Capture the cell that displays the provided text and extract its [x, y] central coordinate. 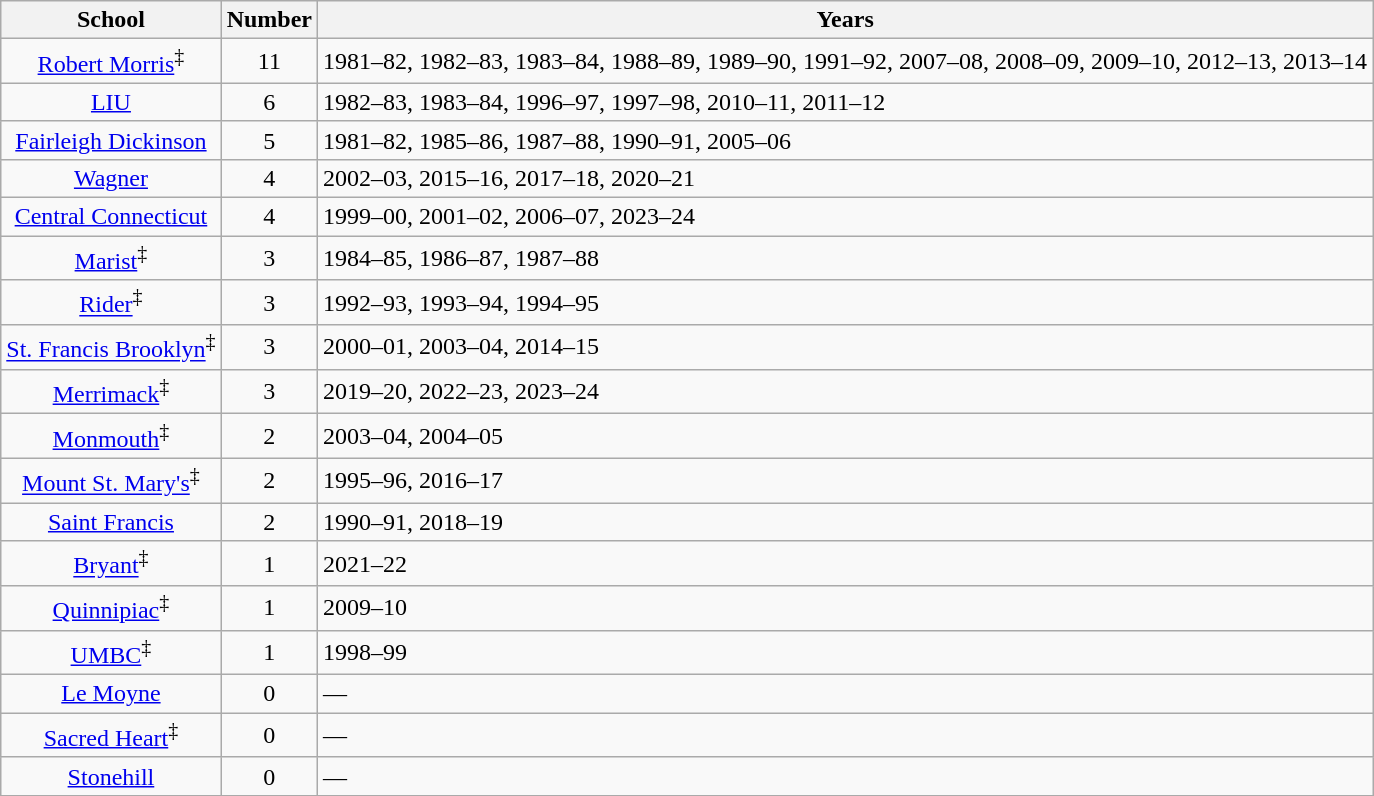
Fairleigh Dickinson [111, 140]
1992–93, 1993–94, 1994–95 [846, 302]
UMBC‡ [111, 652]
Merrimack‡ [111, 392]
Mount St. Mary's‡ [111, 480]
1998–99 [846, 652]
1999–00, 2001–02, 2006–07, 2023–24 [846, 217]
Stonehill [111, 776]
2003–04, 2004–05 [846, 436]
2002–03, 2015–16, 2017–18, 2020–21 [846, 178]
Rider‡ [111, 302]
LIU [111, 102]
2019–20, 2022–23, 2023–24 [846, 392]
Le Moyne [111, 694]
2009–10 [846, 608]
Quinnipiac‡ [111, 608]
1990–91, 2018–19 [846, 522]
11 [269, 62]
2021–22 [846, 564]
Saint Francis [111, 522]
1984–85, 1986–87, 1987–88 [846, 258]
1981–82, 1982–83, 1983–84, 1988–89, 1989–90, 1991–92, 2007–08, 2008–09, 2009–10, 2012–13, 2013–14 [846, 62]
Wagner [111, 178]
Sacred Heart‡ [111, 736]
2000–01, 2003–04, 2014–15 [846, 348]
Years [846, 20]
5 [269, 140]
Bryant‡ [111, 564]
1982–83, 1983–84, 1996–97, 1997–98, 2010–11, 2011–12 [846, 102]
1981–82, 1985–86, 1987–88, 1990–91, 2005–06 [846, 140]
1995–96, 2016–17 [846, 480]
Central Connecticut [111, 217]
Marist‡ [111, 258]
Robert Morris‡ [111, 62]
Monmouth‡ [111, 436]
St. Francis Brooklyn‡ [111, 348]
6 [269, 102]
School [111, 20]
Number [269, 20]
